Provide the [x, y] coordinate of the cell's center where the given text is located.  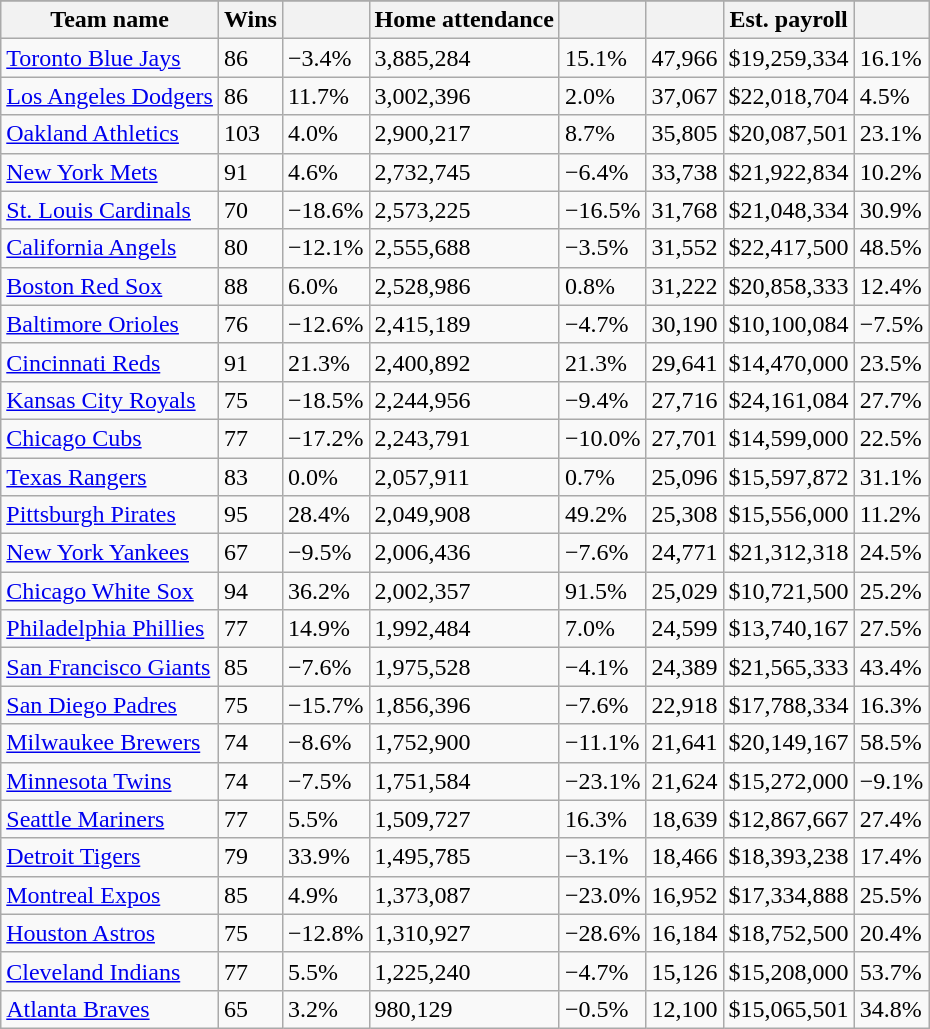
−12.1% [326, 248]
$20,087,501 [788, 134]
$15,597,872 [788, 477]
New York Yankees [110, 553]
2,573,225 [464, 210]
67 [250, 553]
2,555,688 [464, 248]
79 [250, 857]
2,415,189 [464, 324]
70 [250, 210]
−3.1% [602, 857]
0.0% [326, 477]
1,856,396 [464, 705]
103 [250, 134]
7.0% [602, 629]
980,129 [464, 1009]
Home attendance [464, 20]
1,752,900 [464, 743]
$17,334,888 [788, 895]
−0.5% [602, 1009]
2,732,745 [464, 172]
−9.5% [326, 553]
1,992,484 [464, 629]
91.5% [602, 591]
20.4% [892, 933]
$20,149,167 [788, 743]
2,400,892 [464, 362]
29,641 [684, 362]
15.1% [602, 58]
37,067 [684, 96]
1,310,927 [464, 933]
1,225,240 [464, 971]
31,768 [684, 210]
−9.1% [892, 781]
$10,721,500 [788, 591]
−28.6% [602, 933]
4.0% [326, 134]
Montreal Expos [110, 895]
88 [250, 286]
San Francisco Giants [110, 667]
11.2% [892, 515]
Cleveland Indians [110, 971]
24.5% [892, 553]
Boston Red Sox [110, 286]
28.4% [326, 515]
2,049,908 [464, 515]
83 [250, 477]
−23.0% [602, 895]
80 [250, 248]
Oakland Athletics [110, 134]
16.1% [892, 58]
Seattle Mariners [110, 819]
New York Mets [110, 172]
21,641 [684, 743]
$19,259,334 [788, 58]
2,528,986 [464, 286]
Kansas City Royals [110, 400]
Baltimore Orioles [110, 324]
43.4% [892, 667]
47,966 [684, 58]
2,900,217 [464, 134]
$22,018,704 [788, 96]
Minnesota Twins [110, 781]
2,244,956 [464, 400]
−18.5% [326, 400]
$20,858,333 [788, 286]
16,952 [684, 895]
12,100 [684, 1009]
−6.4% [602, 172]
27.7% [892, 400]
$18,752,500 [788, 933]
21,624 [684, 781]
−11.1% [602, 743]
3.2% [326, 1009]
14.9% [326, 629]
−12.6% [326, 324]
36.2% [326, 591]
−18.6% [326, 210]
2,243,791 [464, 438]
−23.1% [602, 781]
−17.2% [326, 438]
−12.8% [326, 933]
San Diego Padres [110, 705]
$18,393,238 [788, 857]
$15,065,501 [788, 1009]
−10.0% [602, 438]
24,599 [684, 629]
Cincinnati Reds [110, 362]
53.7% [892, 971]
−8.6% [326, 743]
Detroit Tigers [110, 857]
−15.7% [326, 705]
65 [250, 1009]
94 [250, 591]
Toronto Blue Jays [110, 58]
24,771 [684, 553]
27,701 [684, 438]
76 [250, 324]
$14,470,000 [788, 362]
0.8% [602, 286]
25,096 [684, 477]
Texas Rangers [110, 477]
34.8% [892, 1009]
$21,565,333 [788, 667]
−3.4% [326, 58]
2,002,357 [464, 591]
49.2% [602, 515]
Philadelphia Phillies [110, 629]
22,918 [684, 705]
33,738 [684, 172]
4.5% [892, 96]
St. Louis Cardinals [110, 210]
Atlanta Braves [110, 1009]
Chicago Cubs [110, 438]
$13,740,167 [788, 629]
25,308 [684, 515]
−9.4% [602, 400]
Team name [110, 20]
27.5% [892, 629]
1,509,727 [464, 819]
18,466 [684, 857]
0.7% [602, 477]
6.0% [326, 286]
27.4% [892, 819]
1,751,584 [464, 781]
$21,312,318 [788, 553]
−4.1% [602, 667]
Est. payroll [788, 20]
3,885,284 [464, 58]
3,002,396 [464, 96]
$17,788,334 [788, 705]
Los Angeles Dodgers [110, 96]
31.1% [892, 477]
1,373,087 [464, 895]
18,639 [684, 819]
Pittsburgh Pirates [110, 515]
23.1% [892, 134]
25.5% [892, 895]
$10,100,084 [788, 324]
22.5% [892, 438]
25,029 [684, 591]
15,126 [684, 971]
Milwaukee Brewers [110, 743]
11.7% [326, 96]
Chicago White Sox [110, 591]
4.9% [326, 895]
$24,161,084 [788, 400]
48.5% [892, 248]
16,184 [684, 933]
27,716 [684, 400]
8.7% [602, 134]
30,190 [684, 324]
58.5% [892, 743]
$14,599,000 [788, 438]
$15,272,000 [788, 781]
25.2% [892, 591]
35,805 [684, 134]
2.0% [602, 96]
2,006,436 [464, 553]
Houston Astros [110, 933]
31,222 [684, 286]
$22,417,500 [788, 248]
23.5% [892, 362]
12.4% [892, 286]
4.6% [326, 172]
30.9% [892, 210]
1,495,785 [464, 857]
$12,867,667 [788, 819]
−16.5% [602, 210]
1,975,528 [464, 667]
24,389 [684, 667]
10.2% [892, 172]
$21,922,834 [788, 172]
California Angels [110, 248]
31,552 [684, 248]
−3.5% [602, 248]
$21,048,334 [788, 210]
33.9% [326, 857]
Wins [250, 20]
$15,556,000 [788, 515]
17.4% [892, 857]
$15,208,000 [788, 971]
2,057,911 [464, 477]
95 [250, 515]
